Determine the (x, y) coordinate at the center of the cell enclosing the given text.  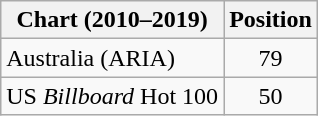
Position (271, 20)
Australia (ARIA) (112, 58)
50 (271, 96)
US Billboard Hot 100 (112, 96)
79 (271, 58)
Chart (2010–2019) (112, 20)
